Output the (X, Y) coordinate of the center of the cell containing the given text.  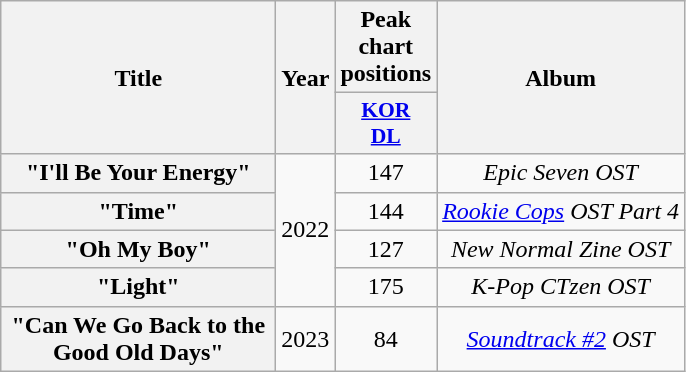
127 (386, 249)
K-Pop CTzen OST (561, 287)
"Light" (138, 287)
"I'll Be Your Energy" (138, 173)
2023 (306, 338)
Rookie Cops OST Part 4 (561, 211)
Epic Seven OST (561, 173)
175 (386, 287)
2022 (306, 230)
"Oh My Boy" (138, 249)
Title (138, 78)
"Time" (138, 211)
Album (561, 78)
147 (386, 173)
Soundtrack #2 OST (561, 338)
Peakchartpositions (386, 47)
84 (386, 338)
Year (306, 78)
New Normal Zine OST (561, 249)
"Can We Go Back to the Good Old Days" (138, 338)
KORDL (386, 124)
144 (386, 211)
